Capture the cell that displays the provided text and extract its (X, Y) central coordinate. 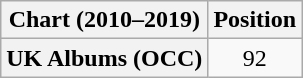
Chart (2010–2019) (104, 20)
UK Albums (OCC) (104, 58)
Position (255, 20)
92 (255, 58)
